For the text-containing cell, return its midpoint in [x, y] coordinate format. 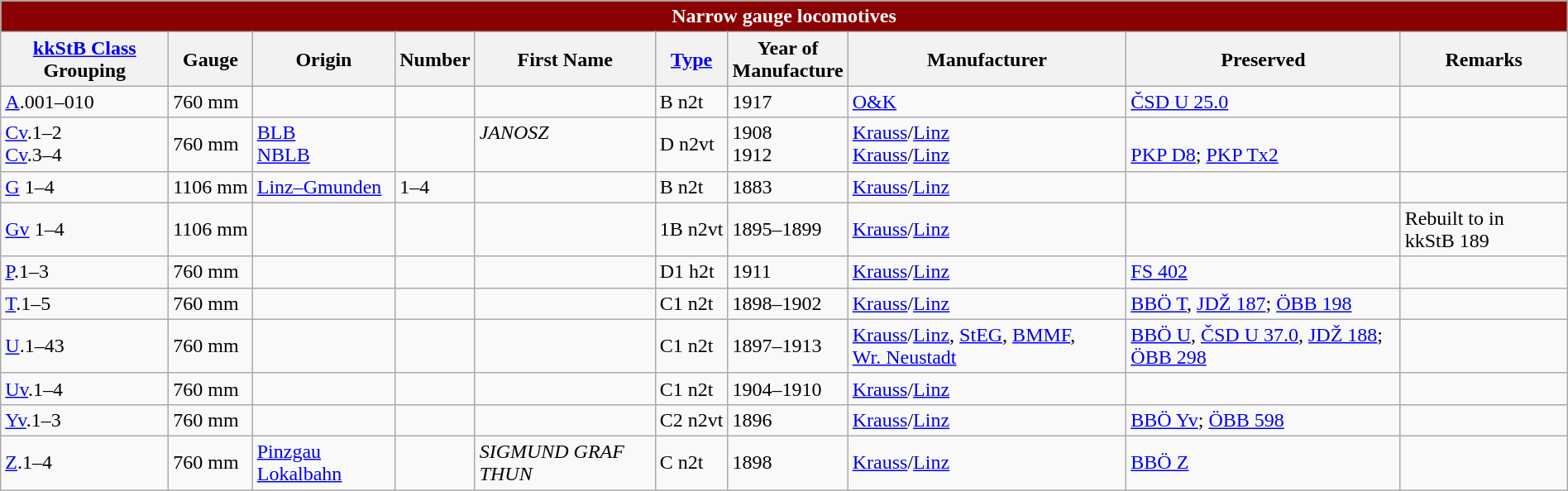
Cv.1–2Cv.3–4 [84, 144]
Pinzgau Lokalbahn [323, 463]
A.001–010 [84, 102]
1898–1902 [787, 303]
Type [691, 60]
1917 [787, 102]
Krauss/LinzKrauss/Linz [987, 144]
1911 [787, 272]
1–4 [435, 187]
Year ofManufacture [787, 60]
FS 402 [1264, 272]
O&K [987, 102]
C n2t [691, 463]
1B n2vt [691, 230]
1898 [787, 463]
SIGMUND GRAF THUN [565, 463]
Gauge [211, 60]
1904–1910 [787, 389]
ČSD U 25.0 [1264, 102]
1897–1913 [787, 346]
T.1–5 [84, 303]
C2 n2vt [691, 420]
U.1–43 [84, 346]
Uv.1–4 [84, 389]
Origin [323, 60]
BLBNBLB [323, 144]
Z.1–4 [84, 463]
1895–1899 [787, 230]
Krauss/Linz, StEG, BMMF, Wr. Neustadt [987, 346]
kkStB Class Grouping [84, 60]
First Name [565, 60]
D1 h2t [691, 272]
Number [435, 60]
Linz–Gmunden [323, 187]
19081912 [787, 144]
PKP D8; PKP Tx2 [1264, 144]
JANOSZ [565, 144]
BBÖ U, ČSD U 37.0, JDŽ 188; ÖBB 298 [1264, 346]
P.1–3 [84, 272]
G 1–4 [84, 187]
Manufacturer [987, 60]
BBÖ T, JDŽ 187; ÖBB 198 [1264, 303]
Preserved [1264, 60]
Yv.1–3 [84, 420]
1896 [787, 420]
Remarks [1484, 60]
Gv 1–4 [84, 230]
Rebuilt to in kkStB 189 [1484, 230]
BBÖ Yv; ÖBB 598 [1264, 420]
BBÖ Z [1264, 463]
Narrow gauge locomotives [784, 17]
D n2vt [691, 144]
1883 [787, 187]
